From the cell containing the given text, extract its center point as (x, y) coordinate. 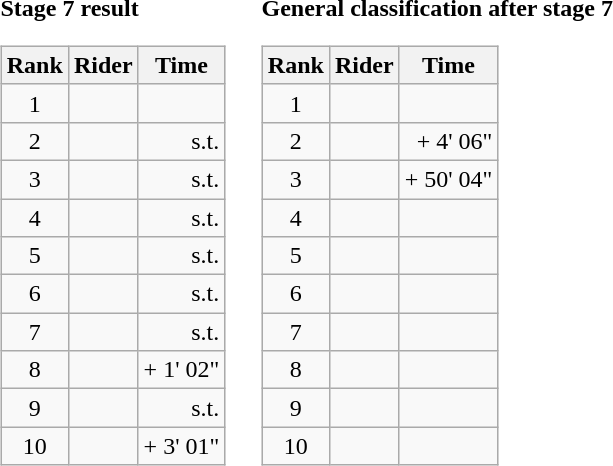
+ 3' 01" (182, 446)
+ 50' 04" (448, 179)
+ 1' 02" (182, 370)
+ 4' 06" (448, 141)
